Capture the cell that displays the provided text and extract its (X, Y) central coordinate. 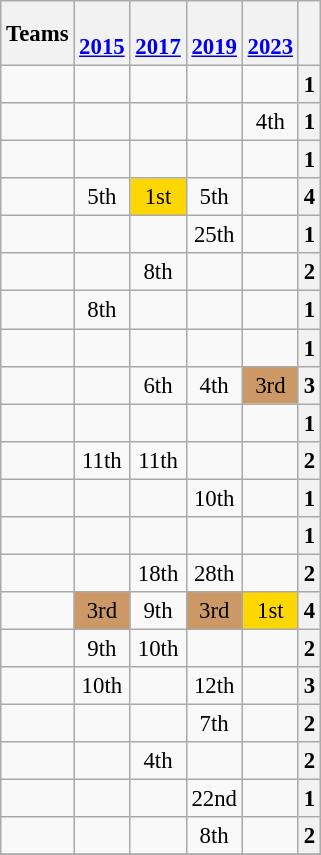
28th (214, 573)
Teams (38, 34)
2019 (214, 34)
12th (214, 686)
7th (214, 724)
18th (158, 573)
22nd (214, 799)
2023 (270, 34)
6th (158, 385)
2017 (158, 34)
2015 (102, 34)
25th (214, 235)
